Locate the cell with the specified text and output its [X, Y] center coordinate. 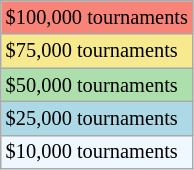
$100,000 tournaments [97, 17]
$50,000 tournaments [97, 85]
$25,000 tournaments [97, 118]
$10,000 tournaments [97, 152]
$75,000 tournaments [97, 51]
